Find where the given text appears and provide that cell's center as (X, Y) coordinate. 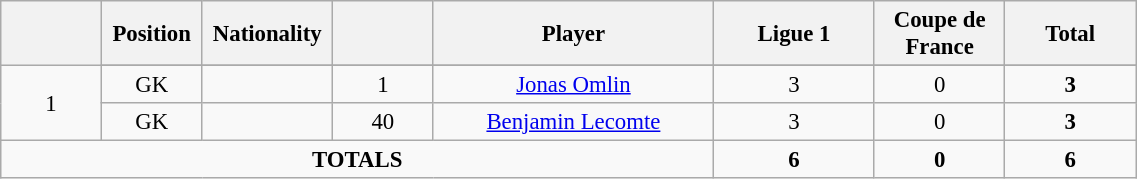
Coupe de France (940, 34)
TOTALS (358, 160)
Nationality (268, 34)
Jonas Omlin (574, 85)
Total (1070, 34)
Position (152, 34)
40 (384, 122)
Benjamin Lecomte (574, 122)
Player (574, 34)
Ligue 1 (794, 34)
